Search for the cell housing the specified text and yield its (x, y) center coordinate. 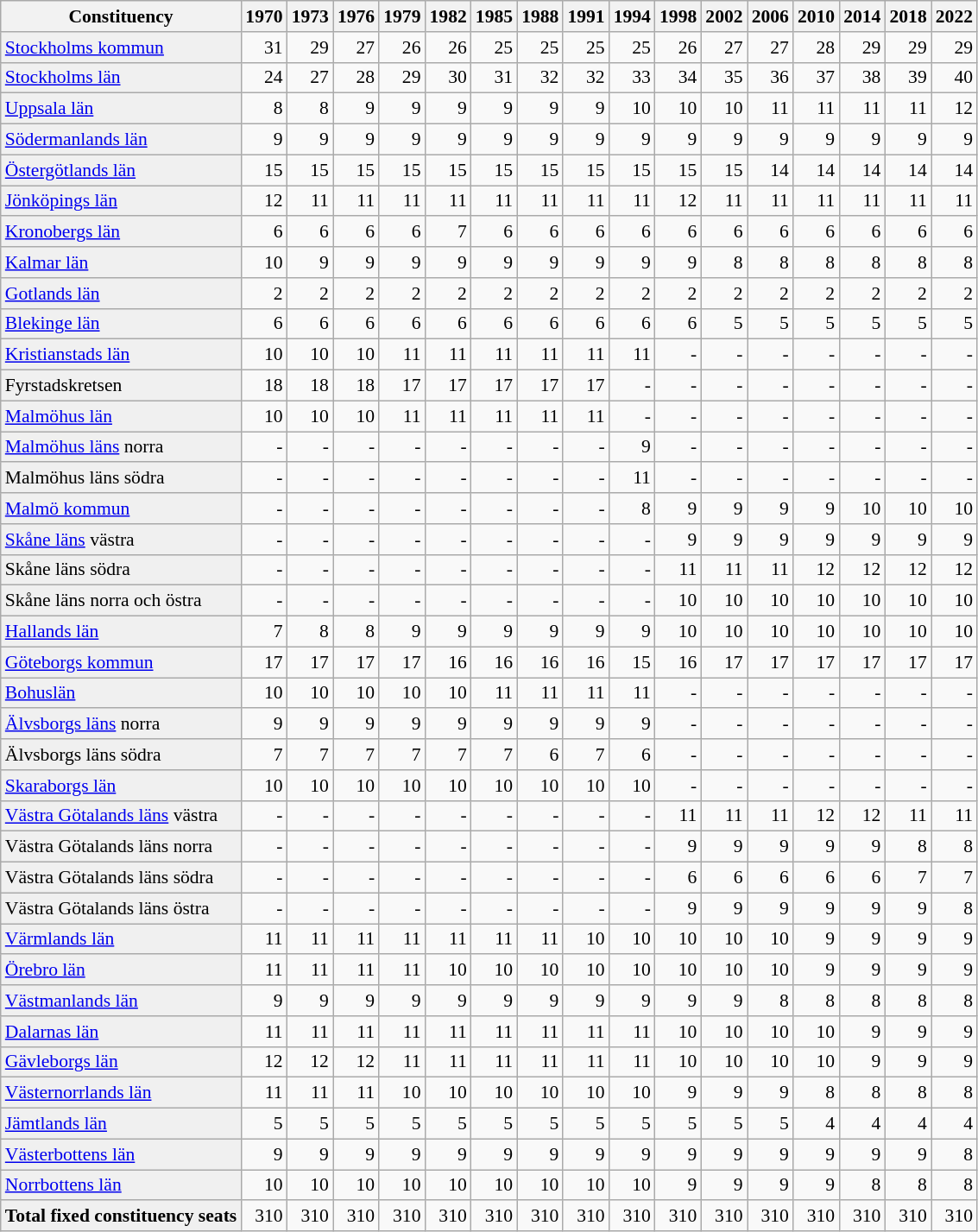
2002 (723, 16)
Södermanlands län (121, 140)
Västerbottens län (121, 1154)
Stockholms län (121, 78)
1991 (585, 16)
35 (723, 78)
2022 (955, 16)
Dalarnas län (121, 1032)
1994 (632, 16)
Bohuslän (121, 693)
1976 (356, 16)
Kalmar län (121, 262)
1988 (540, 16)
Gävleborgs län (121, 1062)
2010 (817, 16)
1973 (311, 16)
38 (861, 78)
40 (955, 78)
Malmö kommun (121, 509)
36 (770, 78)
33 (632, 78)
Total fixed constituency seats (121, 1216)
Skaraborgs län (121, 786)
Malmöhus läns norra (121, 447)
Uppsala län (121, 109)
Fyrstadskretsen (121, 386)
Örebro län (121, 970)
1985 (494, 16)
Stockholms kommun (121, 47)
Hallands län (121, 632)
Västernorrlands län (121, 1093)
Kristianstads län (121, 355)
Västra Götalands läns norra (121, 847)
Gotlands län (121, 294)
Kronobergs län (121, 232)
1998 (678, 16)
Norrbottens län (121, 1185)
Constituency (121, 16)
Älvsborgs läns norra (121, 724)
30 (447, 78)
Göteborgs kommun (121, 662)
39 (908, 78)
Östergötlands län (121, 170)
Malmöhus län (121, 416)
Jämtlands län (121, 1124)
Jönköpings län (121, 201)
Västra Götalands läns södra (121, 878)
Skåne läns södra (121, 570)
1982 (447, 16)
Malmöhus läns södra (121, 478)
Västra Götalands läns västra (121, 816)
Skåne läns västra (121, 540)
37 (817, 78)
Älvsborgs läns södra (121, 755)
1970 (264, 16)
Västra Götalands läns östra (121, 908)
1979 (402, 16)
Blekinge län (121, 324)
2014 (861, 16)
24 (264, 78)
2018 (908, 16)
Värmlands län (121, 939)
Skåne läns norra och östra (121, 601)
Västmanlands län (121, 1001)
34 (678, 78)
2006 (770, 16)
